From the cell containing the given text, extract its center point as (X, Y) coordinate. 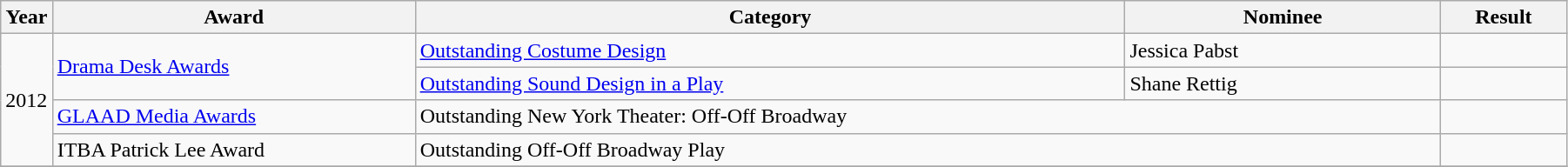
Category (770, 17)
ITBA Patrick Lee Award (233, 150)
Drama Desk Awards (233, 67)
Outstanding Sound Design in a Play (770, 83)
Result (1504, 17)
Outstanding Off-Off Broadway Play (928, 150)
Award (233, 17)
Shane Rettig (1283, 83)
GLAAD Media Awards (233, 117)
Outstanding New York Theater: Off-Off Broadway (928, 117)
2012 (26, 100)
Nominee (1283, 17)
Year (26, 17)
Outstanding Costume Design (770, 50)
Jessica Pabst (1283, 50)
